Scan for the cell matching the given text and deliver its (x, y) coordinate at center. 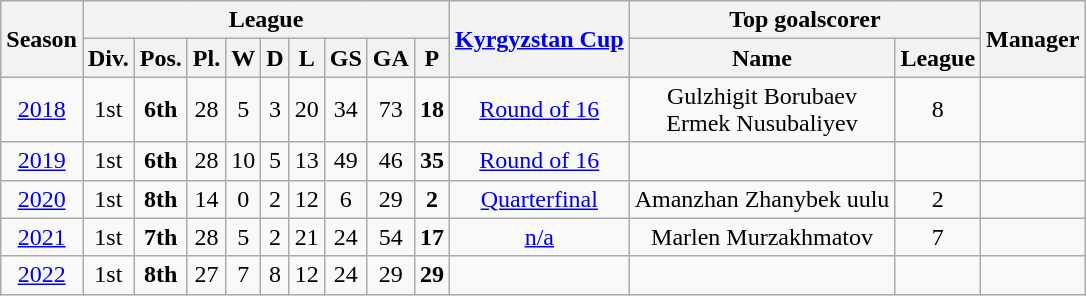
10 (244, 161)
20 (306, 110)
0 (244, 199)
Name (762, 58)
GA (390, 58)
21 (306, 237)
L (306, 58)
Season (42, 39)
Pos. (160, 58)
18 (432, 110)
73 (390, 110)
35 (432, 161)
P (432, 58)
49 (346, 161)
2021 (42, 237)
46 (390, 161)
Top goalscorer (804, 20)
2019 (42, 161)
Pl. (206, 58)
Kyrgyzstan Cup (539, 39)
Marlen Murzakhmatov (762, 237)
17 (432, 237)
2018 (42, 110)
54 (390, 237)
2022 (42, 275)
D (275, 58)
7th (160, 237)
W (244, 58)
Amanzhan Zhanybek uulu (762, 199)
Quarterfinal (539, 199)
2020 (42, 199)
6 (346, 199)
GS (346, 58)
Manager (1033, 39)
27 (206, 275)
3 (275, 110)
14 (206, 199)
n/a (539, 237)
13 (306, 161)
34 (346, 110)
Gulzhigit Borubaev Ermek Nusubaliyev (762, 110)
Div. (108, 58)
